Capture the cell that displays the provided text and extract its (x, y) central coordinate. 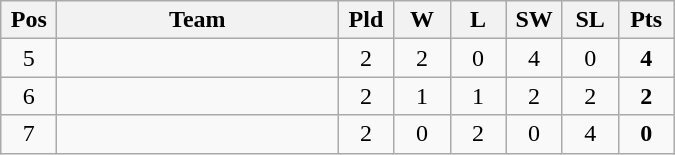
5 (29, 58)
Pld (366, 20)
SW (534, 20)
Pos (29, 20)
L (478, 20)
Team (198, 20)
7 (29, 134)
SL (590, 20)
W (422, 20)
6 (29, 96)
Pts (646, 20)
